Detect which cell encompasses the target text, then output its [x, y] center coordinate. 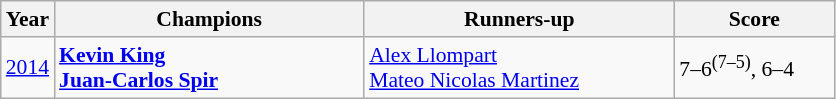
7–6(7–5), 6–4 [754, 68]
2014 [28, 68]
Score [754, 19]
Alex Llompart Mateo Nicolas Martinez [519, 68]
Kevin King Juan-Carlos Spir [209, 68]
Runners-up [519, 19]
Champions [209, 19]
Year [28, 19]
